Search for the cell housing the specified text and yield its [x, y] center coordinate. 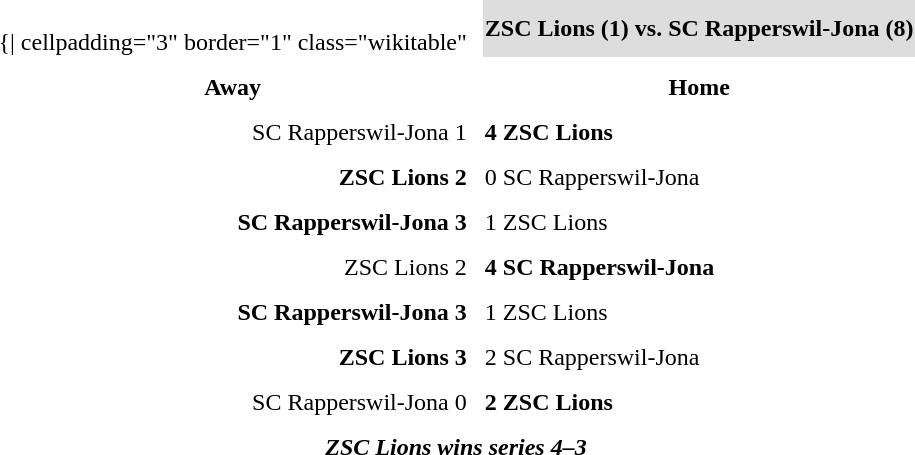
4 SC Rapperswil-Jona [699, 267]
2 ZSC Lions [699, 402]
2 SC Rapperswil-Jona [699, 357]
ZSC Lions (1) vs. SC Rapperswil-Jona (8) [699, 28]
4 ZSC Lions [699, 132]
Home [699, 87]
0 SC Rapperswil-Jona [699, 177]
